Return the (X, Y) coordinate for the center point of the cell that contains the specified text.  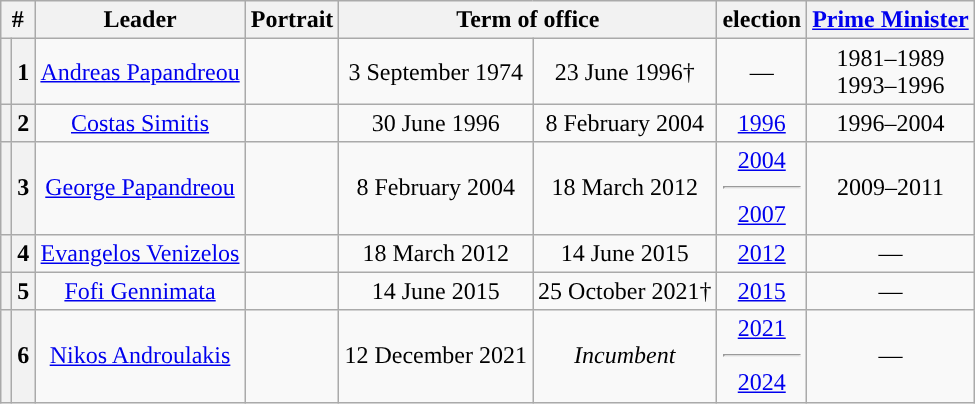
4 (24, 253)
2009–2011 (891, 188)
3 September 1974 (436, 72)
Fofi Gennimata (140, 291)
23 June 1996† (625, 72)
Nikos Androulakis (140, 356)
2015 (762, 291)
3 (24, 188)
25 October 2021† (625, 291)
Leader (140, 20)
2012 (762, 253)
12 December 2021 (436, 356)
Andreas Papandreou (140, 72)
1 (24, 72)
George Papandreou (140, 188)
2 (24, 123)
2021 2024 (762, 356)
20042007 (762, 188)
30 June 1996 (436, 123)
Term of office (528, 20)
1996–2004 (891, 123)
Costas Simitis (140, 123)
election (762, 20)
# (18, 20)
6 (24, 356)
Prime Minister (891, 20)
1996 (762, 123)
5 (24, 291)
Portrait (292, 20)
Evangelos Venizelos (140, 253)
Incumbent (625, 356)
1981–19891993–1996 (891, 72)
